Provide the (X, Y) coordinate of the cell's center where the given text is located.  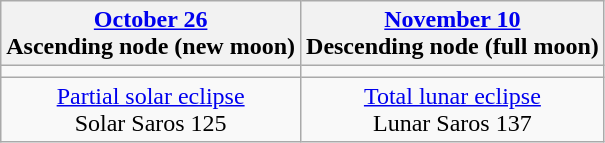
Total lunar eclipseLunar Saros 137 (453, 110)
Partial solar eclipseSolar Saros 125 (151, 110)
October 26Ascending node (new moon) (151, 34)
November 10Descending node (full moon) (453, 34)
